Find where the given text appears and provide that cell's center as [X, Y] coordinate. 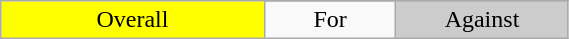
Overall [132, 20]
Against [482, 20]
For [330, 20]
